Detect which cell encompasses the target text, then output its (X, Y) center coordinate. 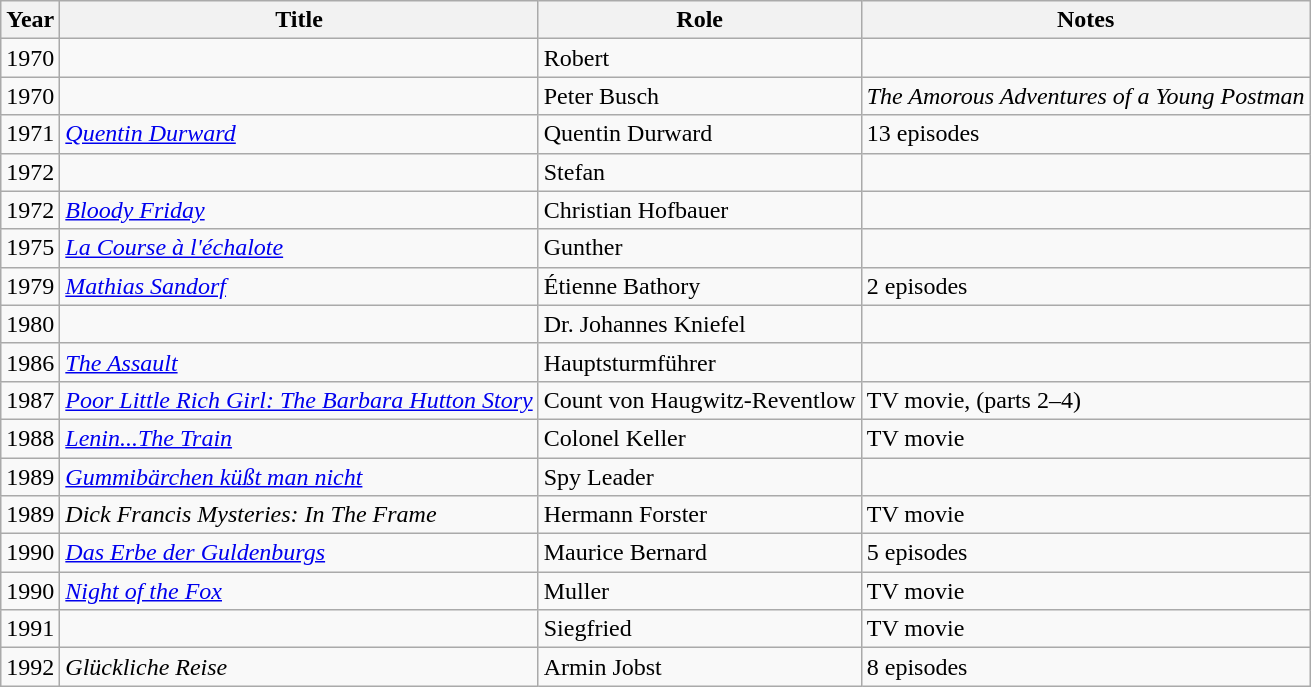
Gummibärchen küßt man nicht (299, 477)
Dick Francis Mysteries: In The Frame (299, 515)
Colonel Keller (700, 438)
1986 (30, 362)
Peter Busch (700, 96)
Christian Hofbauer (700, 210)
1992 (30, 667)
Robert (700, 58)
Spy Leader (700, 477)
Maurice Bernard (700, 553)
Title (299, 20)
8 episodes (1086, 667)
1991 (30, 629)
Notes (1086, 20)
Count von Haugwitz-Reventlow (700, 400)
Stefan (700, 172)
Role (700, 20)
The Amorous Adventures of a Young Postman (1086, 96)
1988 (30, 438)
Hermann Forster (700, 515)
Armin Jobst (700, 667)
13 episodes (1086, 134)
Bloody Friday (299, 210)
Night of the Fox (299, 591)
Siegfried (700, 629)
1987 (30, 400)
1980 (30, 324)
Muller (700, 591)
5 episodes (1086, 553)
Das Erbe der Guldenburgs (299, 553)
1971 (30, 134)
La Course à l'échalote (299, 248)
Poor Little Rich Girl: The Barbara Hutton Story (299, 400)
Gunther (700, 248)
TV movie, (parts 2–4) (1086, 400)
Mathias Sandorf (299, 286)
Dr. Johannes Kniefel (700, 324)
Glückliche Reise (299, 667)
Hauptsturmführer (700, 362)
Year (30, 20)
The Assault (299, 362)
Lenin...The Train (299, 438)
2 episodes (1086, 286)
1979 (30, 286)
Étienne Bathory (700, 286)
1975 (30, 248)
